Provide the [x, y] coordinate of the cell's center where the given text is located.  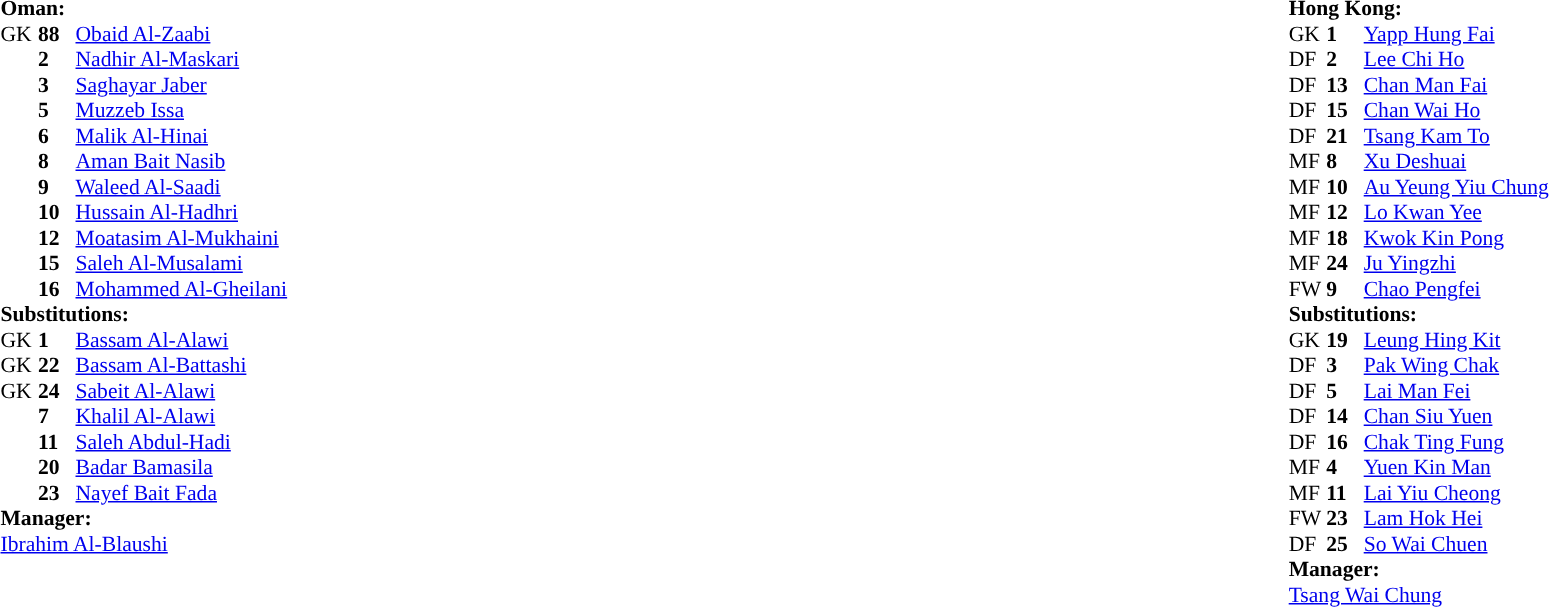
14 [1345, 417]
Lee Chi Ho [1456, 59]
Leung Hing Kit [1456, 340]
Chan Wai Ho [1456, 111]
Chak Ting Fung [1456, 442]
Lam Hok Hei [1456, 519]
Pak Wing Chak [1456, 365]
Bassam Al-Battashi [182, 365]
19 [1345, 340]
Tsang Kam To [1456, 136]
Ju Yingzhi [1456, 263]
Au Yeung Yiu Chung [1456, 187]
Nayef Bait Fada [182, 493]
Malik Al-Hinai [182, 136]
Ibrahim Al-Blaushi [144, 544]
Saleh Abdul-Hadi [182, 442]
Saleh Al-Musalami [182, 263]
13 [1345, 85]
Chao Pengfei [1456, 289]
Lai Yiu Cheong [1456, 493]
Bassam Al-Alawi [182, 340]
Kwok Kin Pong [1456, 238]
Hussain Al-Hadhri [182, 213]
4 [1345, 467]
Waleed Al-Saadi [182, 187]
Muzzeb Issa [182, 111]
Mohammed Al-Gheilani [182, 289]
Saghayar Jaber [182, 85]
88 [57, 34]
Chan Siu Yuen [1456, 417]
Yuen Kin Man [1456, 467]
Obaid Al-Zaabi [182, 34]
Khalil Al-Alawi [182, 417]
Chan Man Fai [1456, 85]
Yapp Hung Fai [1456, 34]
Aman Bait Nasib [182, 161]
Xu Deshuai [1456, 161]
Sabeit Al-Alawi [182, 391]
Lo Kwan Yee [1456, 213]
21 [1345, 136]
Lai Man Fei [1456, 391]
So Wai Chuen [1456, 544]
Moatasim Al-Mukhaini [182, 238]
20 [57, 467]
22 [57, 365]
6 [57, 136]
Nadhir Al-Maskari [182, 59]
Badar Bamasila [182, 467]
7 [57, 417]
18 [1345, 238]
25 [1345, 544]
